Locate the cell with the specified text and output its (X, Y) center coordinate. 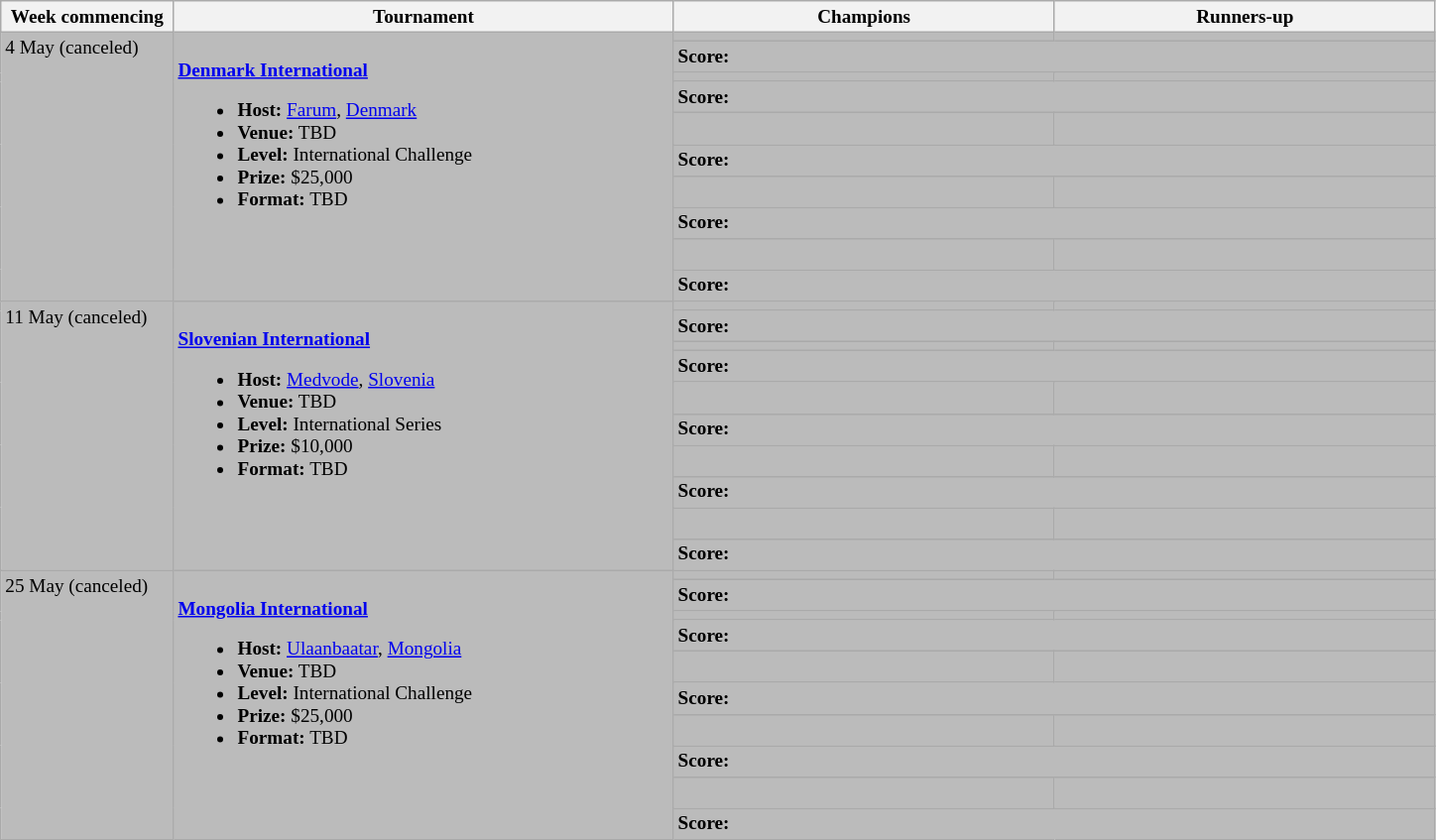
Week commencing (87, 17)
Mongolia InternationalHost: Ulaanbaatar, MongoliaVenue: TBDLevel: International ChallengePrize: $25,000Format: TBD (423, 704)
Tournament (423, 17)
4 May (canceled) (87, 167)
25 May (canceled) (87, 704)
Runners-up (1245, 17)
Denmark InternationalHost: Farum, DenmarkVenue: TBDLevel: International ChallengePrize: $25,000Format: TBD (423, 167)
11 May (canceled) (87, 436)
Slovenian InternationalHost: Medvode, SloveniaVenue: TBDLevel: International SeriesPrize: $10,000Format: TBD (423, 436)
Champions (864, 17)
